Return (x, y) of the center of cell containing provided text 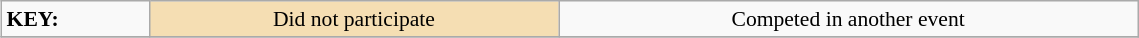
Competed in another event (848, 19)
KEY: (76, 19)
Did not participate (354, 19)
